Return the [X, Y] coordinate for the center point of the cell that contains the specified text.  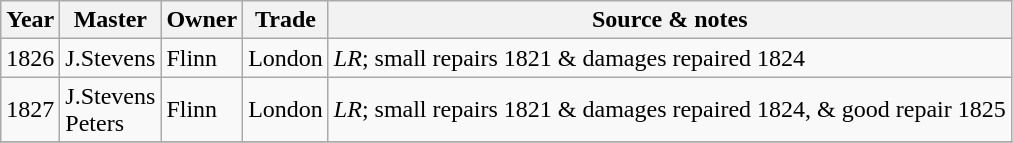
Year [30, 20]
LR; small repairs 1821 & damages repaired 1824, & good repair 1825 [670, 110]
Source & notes [670, 20]
LR; small repairs 1821 & damages repaired 1824 [670, 58]
Master [110, 20]
Owner [202, 20]
J.StevensPeters [110, 110]
J.Stevens [110, 58]
1826 [30, 58]
Trade [286, 20]
1827 [30, 110]
